Identify which cell holds the provided text, then report its [x, y] central coordinate. 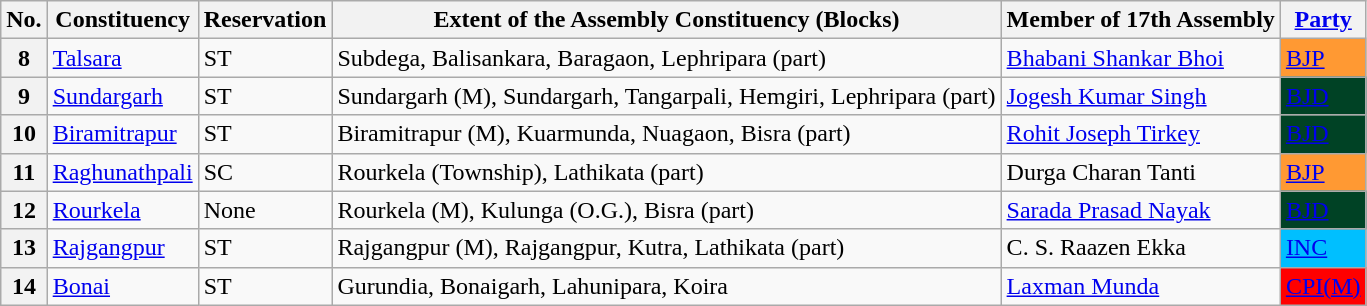
Sarada Prasad Nayak [1140, 210]
Raghunathpali [122, 172]
11 [24, 172]
9 [24, 96]
INC [1323, 248]
Rourkela [122, 210]
Reservation [265, 20]
Bhabani Shankar Bhoi [1140, 58]
Member of 17th Assembly [1140, 20]
13 [24, 248]
Biramitrapur [122, 134]
No. [24, 20]
8 [24, 58]
CPI(M) [1323, 286]
Biramitrapur (M), Kuarmunda, Nuagaon, Bisra (part) [666, 134]
Rajgangpur [122, 248]
Rajgangpur (M), Rajgangpur, Kutra, Lathikata (part) [666, 248]
Extent of the Assembly Constituency (Blocks) [666, 20]
Talsara [122, 58]
14 [24, 286]
Rourkela (Township), Lathikata (part) [666, 172]
SC [265, 172]
12 [24, 210]
Party [1323, 20]
10 [24, 134]
Jogesh Kumar Singh [1140, 96]
Constituency [122, 20]
Sundargarh (M), Sundargarh, Tangarpali, Hemgiri, Lephripara (part) [666, 96]
Durga Charan Tanti [1140, 172]
Rohit Joseph Tirkey [1140, 134]
Sundargarh [122, 96]
None [265, 210]
Bonai [122, 286]
Subdega, Balisankara, Baragaon, Lephripara (part) [666, 58]
Rourkela (M), Kulunga (O.G.), Bisra (part) [666, 210]
Gurundia, Bonaigarh, Lahunipara, Koira [666, 286]
Laxman Munda [1140, 286]
C. S. Raazen Ekka [1140, 248]
